Output the [x, y] coordinate of the center of the cell containing the given text.  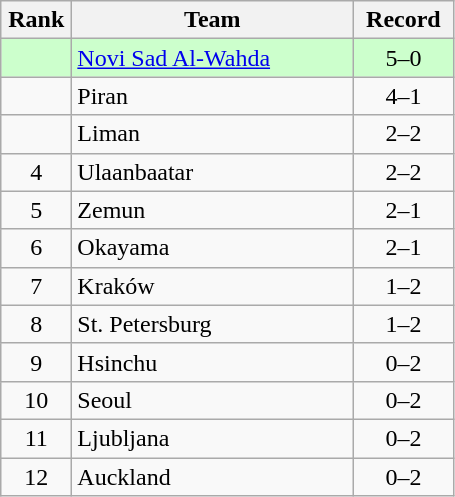
10 [36, 400]
Ulaanbaatar [212, 172]
Piran [212, 96]
4 [36, 172]
Hsinchu [212, 362]
Seoul [212, 400]
Record [404, 20]
7 [36, 286]
Rank [36, 20]
4–1 [404, 96]
Team [212, 20]
9 [36, 362]
Novi Sad Al-Wahda [212, 58]
St. Petersburg [212, 324]
Liman [212, 134]
6 [36, 248]
11 [36, 438]
5 [36, 210]
Zemun [212, 210]
Auckland [212, 477]
5–0 [404, 58]
Kraków [212, 286]
8 [36, 324]
Okayama [212, 248]
12 [36, 477]
Ljubljana [212, 438]
